Provide the [X, Y] coordinate of the cell's center where the given text is located.  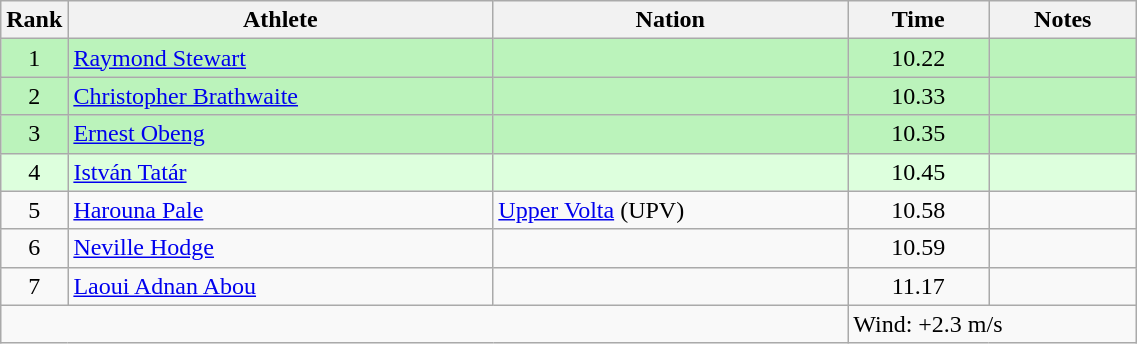
Harouna Pale [280, 210]
Time [918, 20]
2 [34, 96]
10.59 [918, 248]
7 [34, 286]
10.22 [918, 58]
Christopher Brathwaite [280, 96]
István Tatár [280, 172]
Athlete [280, 20]
Laoui Adnan Abou [280, 286]
Raymond Stewart [280, 58]
Notes [1063, 20]
6 [34, 248]
Ernest Obeng [280, 134]
11.17 [918, 286]
10.35 [918, 134]
4 [34, 172]
Nation [670, 20]
3 [34, 134]
5 [34, 210]
10.45 [918, 172]
Rank [34, 20]
10.58 [918, 210]
Neville Hodge [280, 248]
1 [34, 58]
Upper Volta (UPV) [670, 210]
Wind: +2.3 m/s [992, 324]
10.33 [918, 96]
